Output the (X, Y) coordinate of the center of the cell containing the given text.  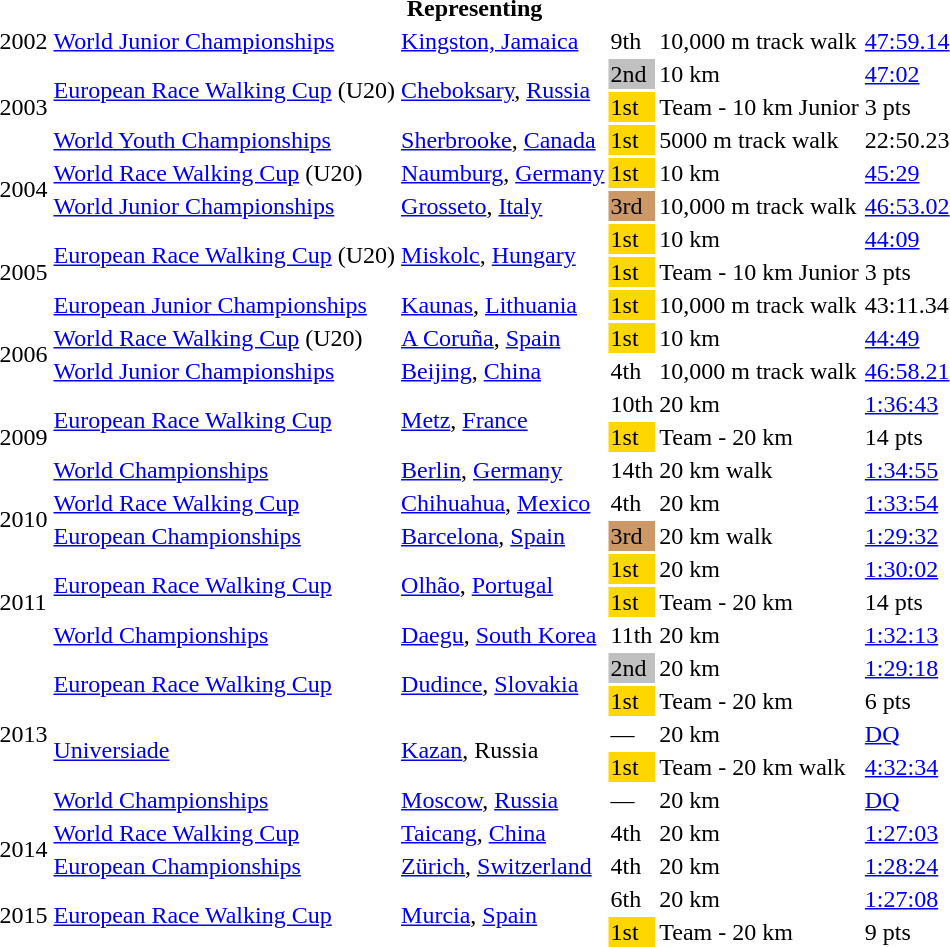
Murcia, Spain (504, 916)
Sherbrooke, Canada (504, 140)
6th (632, 899)
Zürich, Switzerland (504, 866)
Olhão, Portugal (504, 586)
14th (632, 470)
Moscow, Russia (504, 800)
Universiade (224, 750)
Berlin, Germany (504, 470)
Chihuahua, Mexico (504, 503)
Grosseto, Italy (504, 206)
10th (632, 404)
Dudince, Slovakia (504, 684)
Taicang, China (504, 833)
Beijing, China (504, 371)
Daegu, South Korea (504, 635)
Team - 20 km walk (760, 767)
Kaunas, Lithuania (504, 305)
Kingston, Jamaica (504, 41)
11th (632, 635)
Kazan, Russia (504, 750)
World Youth Championships (224, 140)
A Coruña, Spain (504, 338)
5000 m track walk (760, 140)
Metz, France (504, 420)
Cheboksary, Russia (504, 90)
Miskolc, Hungary (504, 256)
European Junior Championships (224, 305)
9th (632, 41)
Naumburg, Germany (504, 173)
Barcelona, Spain (504, 536)
